Provide the [X, Y] coordinate of the cell's center where the given text is located.  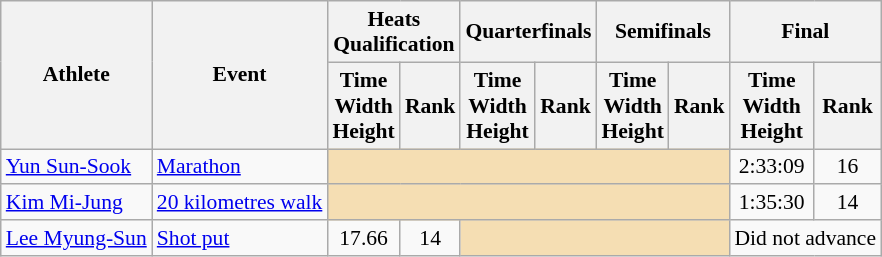
17.66 [363, 238]
Shot put [240, 238]
Athlete [76, 75]
Event [240, 75]
Lee Myung-Sun [76, 238]
Kim Mi-Jung [76, 203]
Quarterfinals [528, 32]
Did not advance [805, 238]
20 kilometres walk [240, 203]
Heats Qualification [394, 32]
Marathon [240, 167]
1:35:30 [771, 203]
16 [848, 167]
Semifinals [662, 32]
Yun Sun-Sook [76, 167]
2:33:09 [771, 167]
Final [805, 32]
